Detect which cell encompasses the target text, then output its [x, y] center coordinate. 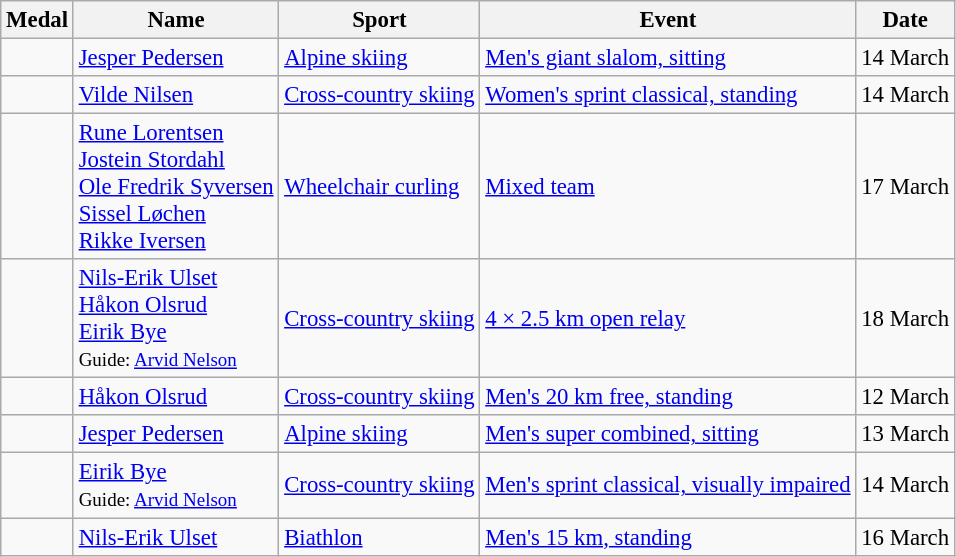
Eirik ByeGuide: Arvid Nelson [176, 486]
Sport [380, 20]
12 March [906, 397]
Women's sprint classical, standing [668, 95]
Men's sprint classical, visually impaired [668, 486]
Mixed team [668, 187]
Name [176, 20]
Event [668, 20]
16 March [906, 537]
Men's giant slalom, sitting [668, 58]
Date [906, 20]
Medal [38, 20]
Wheelchair curling [380, 187]
Nils-Erik Ulset [176, 537]
4 × 2.5 km open relay [668, 318]
Vilde Nilsen [176, 95]
Men's 20 km free, standing [668, 397]
13 March [906, 435]
Men's super combined, sitting [668, 435]
Rune LorentsenJostein StordahlOle Fredrik SyversenSissel LøchenRikke Iversen [176, 187]
18 March [906, 318]
Men's 15 km, standing [668, 537]
Nils-Erik UlsetHåkon OlsrudEirik ByeGuide: Arvid Nelson [176, 318]
Biathlon [380, 537]
17 March [906, 187]
Håkon Olsrud [176, 397]
